From the cell containing the given text, extract its center point as [x, y] coordinate. 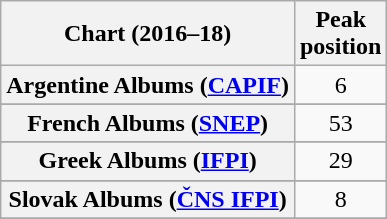
Peak position [340, 34]
Argentine Albums (CAPIF) [148, 85]
8 [340, 199]
Greek Albums (IFPI) [148, 161]
Chart (2016–18) [148, 34]
French Albums (SNEP) [148, 123]
53 [340, 123]
Slovak Albums (ČNS IFPI) [148, 199]
6 [340, 85]
29 [340, 161]
